Locate the cell with the specified text and output its [X, Y] center coordinate. 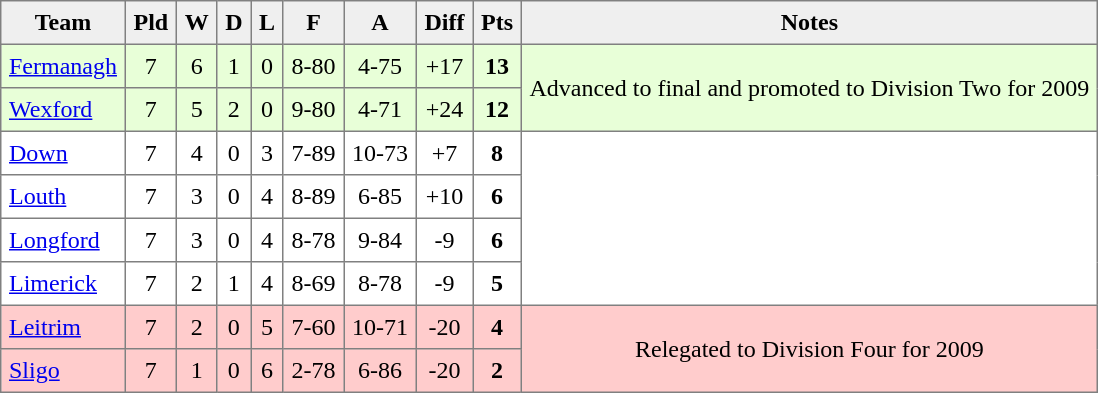
L [268, 23]
W [196, 23]
D [234, 23]
10-71 [380, 327]
8-69 [313, 284]
Down [63, 153]
Advanced to final and promoted to Division Two for 2009 [809, 88]
F [313, 23]
6-85 [380, 197]
7-89 [313, 153]
Pts [497, 23]
8-89 [313, 197]
6-86 [380, 371]
8 [497, 153]
Sligo [63, 371]
7-60 [313, 327]
2-78 [313, 371]
+10 [444, 197]
Relegated to Division Four for 2009 [809, 348]
Diff [444, 23]
12 [497, 110]
Team [63, 23]
4-75 [380, 66]
Notes [809, 23]
Louth [63, 197]
+24 [444, 110]
13 [497, 66]
Pld [150, 23]
Longford [63, 240]
A [380, 23]
Wexford [63, 110]
4-71 [380, 110]
+17 [444, 66]
10-73 [380, 153]
+7 [444, 153]
Leitrim [63, 327]
8-80 [313, 66]
Fermanagh [63, 66]
9-80 [313, 110]
Limerick [63, 284]
9-84 [380, 240]
